Identify which cell holds the provided text, then report its (X, Y) central coordinate. 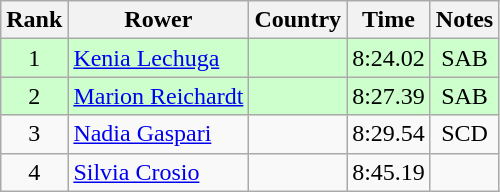
4 (34, 172)
Time (389, 20)
3 (34, 134)
8:27.39 (389, 96)
Rank (34, 20)
Silvia Crosio (158, 172)
Country (298, 20)
2 (34, 96)
8:45.19 (389, 172)
Rower (158, 20)
Notes (464, 20)
Kenia Lechuga (158, 58)
8:24.02 (389, 58)
Nadia Gaspari (158, 134)
8:29.54 (389, 134)
1 (34, 58)
SCD (464, 134)
Marion Reichardt (158, 96)
